Return [x, y] of the center of cell containing provided text 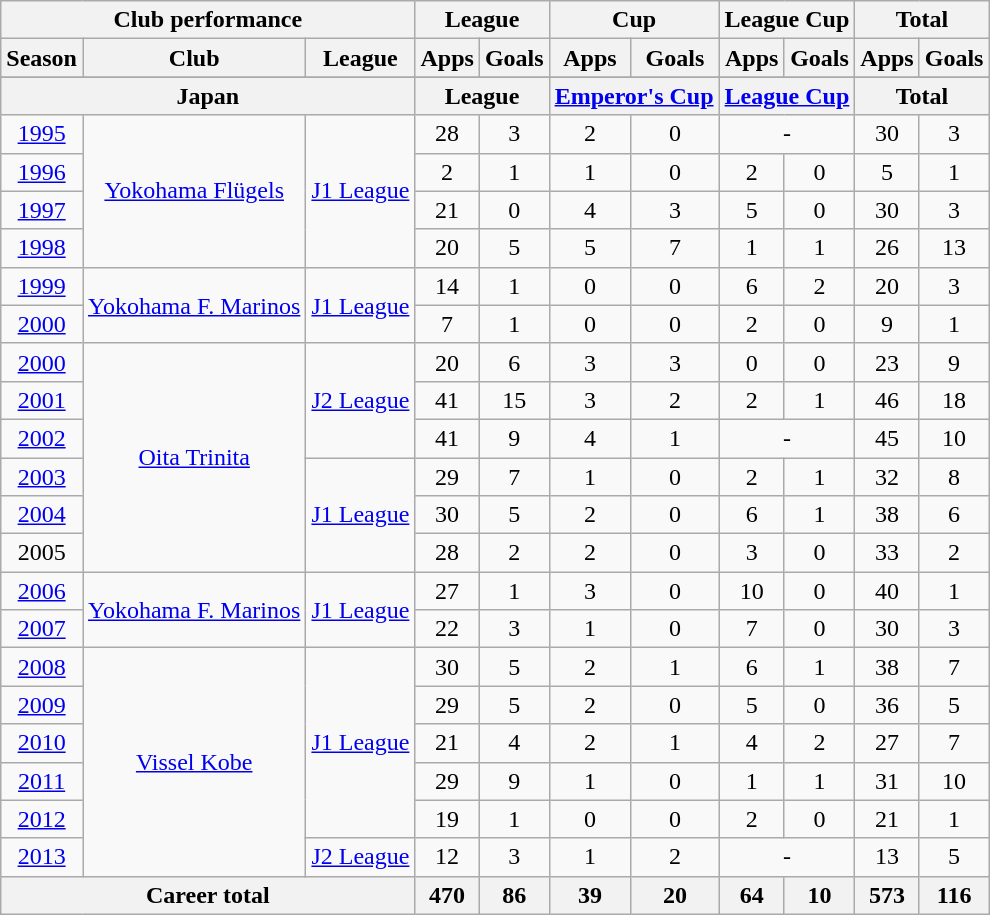
Yokohama Flügels [194, 191]
36 [887, 705]
39 [590, 895]
2011 [42, 781]
2010 [42, 743]
Cup [634, 20]
45 [887, 438]
12 [447, 857]
19 [447, 819]
2004 [42, 515]
2009 [42, 705]
116 [954, 895]
32 [887, 477]
1997 [42, 210]
1999 [42, 286]
2002 [42, 438]
1996 [42, 172]
470 [447, 895]
Season [42, 58]
64 [752, 895]
2006 [42, 591]
8 [954, 477]
Career total [208, 895]
2013 [42, 857]
86 [514, 895]
Oita Trinita [194, 457]
573 [887, 895]
33 [887, 553]
31 [887, 781]
23 [887, 362]
2008 [42, 667]
15 [514, 400]
26 [887, 248]
Club performance [208, 20]
1995 [42, 134]
Club [194, 58]
2007 [42, 629]
1998 [42, 248]
22 [447, 629]
2012 [42, 819]
46 [887, 400]
2005 [42, 553]
Japan [208, 96]
40 [887, 591]
18 [954, 400]
14 [447, 286]
2003 [42, 477]
Emperor's Cup [634, 96]
Vissel Kobe [194, 762]
2001 [42, 400]
